Search for the cell housing the specified text and yield its (X, Y) center coordinate. 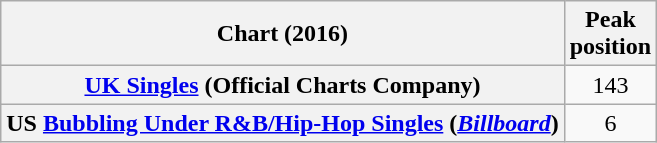
UK Singles (Official Charts Company) (282, 85)
Chart (2016) (282, 34)
US Bubbling Under R&B/Hip-Hop Singles (Billboard) (282, 123)
Peakposition (610, 34)
6 (610, 123)
143 (610, 85)
